Provide the (X, Y) coordinate of the cell's center where the given text is located.  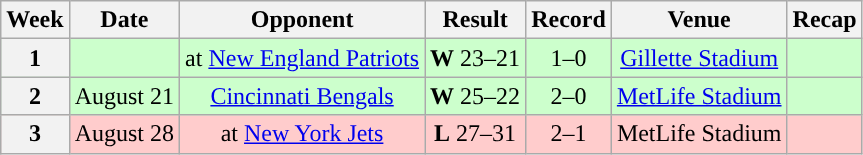
Week (35, 20)
W 25–22 (476, 96)
Venue (699, 20)
L 27–31 (476, 134)
at New York Jets (302, 134)
Opponent (302, 20)
1–0 (569, 58)
at New England Patriots (302, 58)
August 28 (124, 134)
Result (476, 20)
Date (124, 20)
W 23–21 (476, 58)
2–1 (569, 134)
August 21 (124, 96)
Recap (824, 20)
1 (35, 58)
3 (35, 134)
Record (569, 20)
Gillette Stadium (699, 58)
2–0 (569, 96)
2 (35, 96)
Cincinnati Bengals (302, 96)
